Output the (X, Y) coordinate of the center of the cell containing the given text.  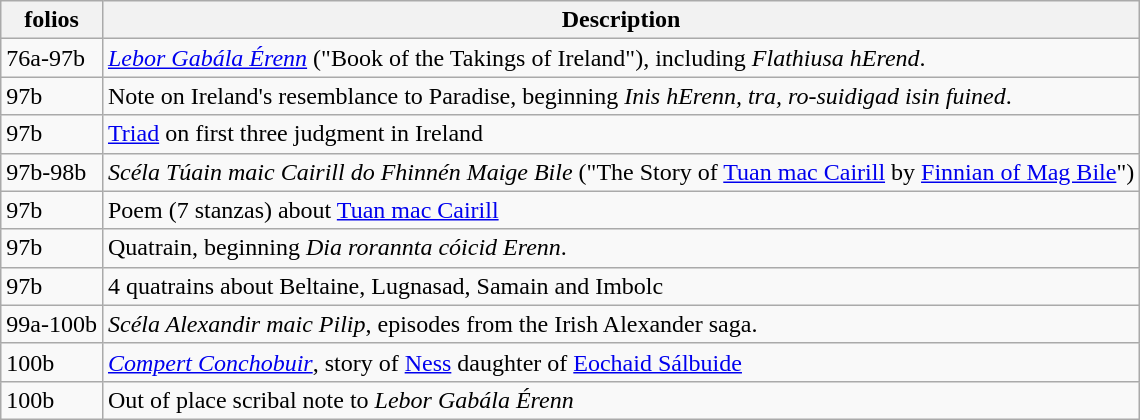
Quatrain, beginning Dia rorannta cóicid Erenn. (620, 248)
Triad on first three judgment in Ireland (620, 134)
99a-100b (52, 324)
Description (620, 20)
Out of place scribal note to Lebor Gabála Érenn (620, 400)
Note on Ireland's resemblance to Paradise, beginning Inis hErenn, tra, ro-suidigad isin fuined. (620, 96)
Poem (7 stanzas) about Tuan mac Cairill (620, 210)
Scéla Alexandir maic Pilip, episodes from the Irish Alexander saga. (620, 324)
folios (52, 20)
97b-98b (52, 172)
Lebor Gabála Érenn ("Book of the Takings of Ireland"), including Flathiusa hErend. (620, 58)
Scéla Túain maic Cairill do Fhinnén Maige Bile ("The Story of Tuan mac Cairill by Finnian of Mag Bile") (620, 172)
Compert Conchobuir, story of Ness daughter of Eochaid Sálbuide (620, 362)
4 quatrains about Beltaine, Lugnasad, Samain and Imbolc (620, 286)
76a-97b (52, 58)
